Output the [X, Y] coordinate of the center of the cell containing the given text.  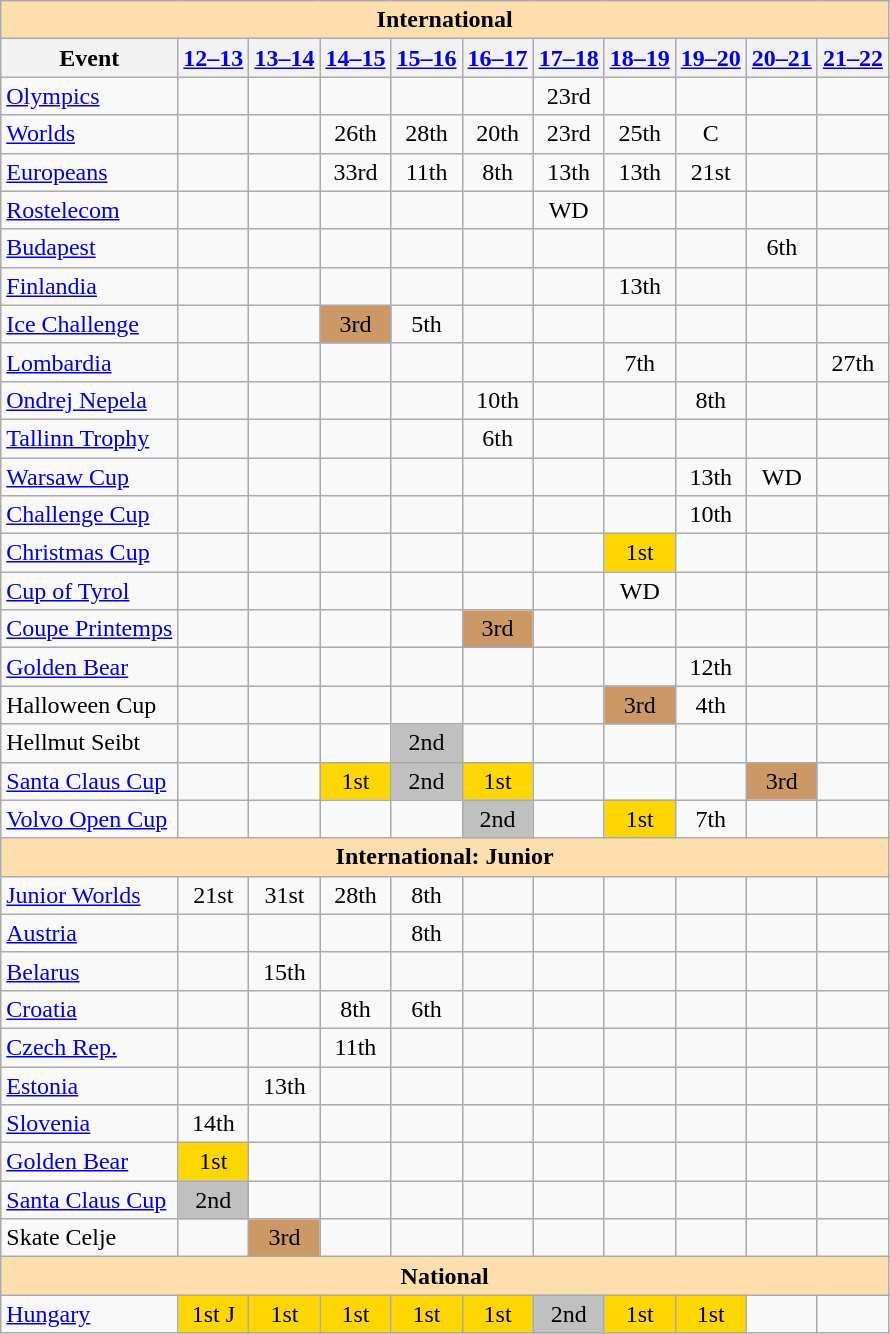
1st J [214, 1314]
12–13 [214, 58]
4th [710, 705]
Junior Worlds [90, 895]
Czech Rep. [90, 1047]
17–18 [568, 58]
Estonia [90, 1085]
25th [640, 134]
18–19 [640, 58]
Finlandia [90, 286]
Skate Celje [90, 1238]
Ice Challenge [90, 324]
15th [284, 971]
National [445, 1276]
International [445, 20]
Croatia [90, 1009]
Austria [90, 933]
20th [498, 134]
Hellmut Seibt [90, 743]
33rd [356, 172]
International: Junior [445, 857]
Budapest [90, 248]
Lombardia [90, 362]
16–17 [498, 58]
Olympics [90, 96]
Slovenia [90, 1124]
Christmas Cup [90, 553]
Belarus [90, 971]
Coupe Printemps [90, 629]
26th [356, 134]
Volvo Open Cup [90, 819]
14–15 [356, 58]
Europeans [90, 172]
Cup of Tyrol [90, 591]
Warsaw Cup [90, 477]
Challenge Cup [90, 515]
Rostelecom [90, 210]
20–21 [782, 58]
Ondrej Nepela [90, 400]
Hungary [90, 1314]
15–16 [426, 58]
Worlds [90, 134]
19–20 [710, 58]
12th [710, 667]
5th [426, 324]
C [710, 134]
14th [214, 1124]
13–14 [284, 58]
Event [90, 58]
Halloween Cup [90, 705]
31st [284, 895]
21–22 [852, 58]
Tallinn Trophy [90, 438]
27th [852, 362]
